Return [X, Y] of the center of cell containing provided text 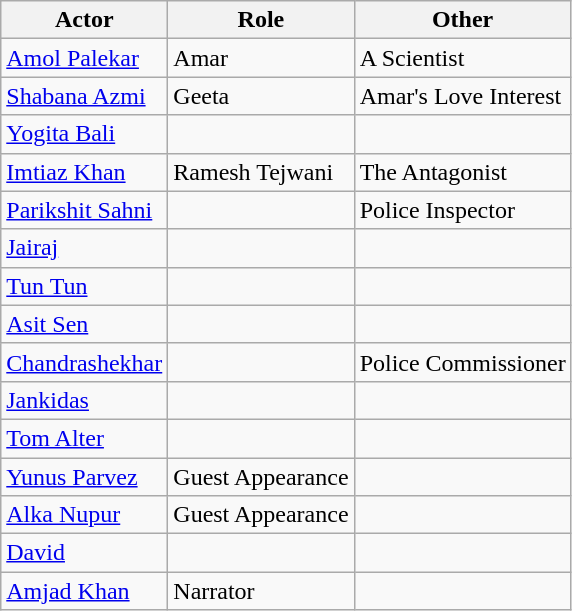
Narrator [261, 591]
Shabana Azmi [84, 96]
Imtiaz Khan [84, 172]
Chandrashekhar [84, 362]
Geeta [261, 96]
Amjad Khan [84, 591]
Jankidas [84, 400]
Actor [84, 20]
David [84, 553]
Police Commissioner [462, 362]
Jairaj [84, 248]
Role [261, 20]
Other [462, 20]
Asit Sen [84, 324]
Yogita Bali [84, 134]
Ramesh Tejwani [261, 172]
Alka Nupur [84, 515]
Police Inspector [462, 210]
A Scientist [462, 58]
Tun Tun [84, 286]
Amol Palekar [84, 58]
Amar [261, 58]
Yunus Parvez [84, 477]
The Antagonist [462, 172]
Amar's Love Interest [462, 96]
Tom Alter [84, 438]
Parikshit Sahni [84, 210]
